Return the [x, y] coordinate for the center point of the cell that contains the specified text.  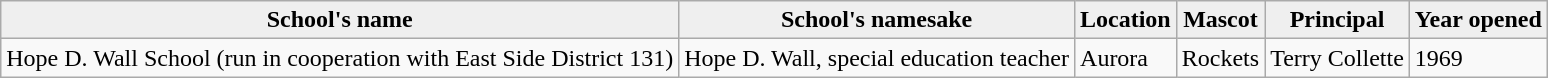
Hope D. Wall, special education teacher [877, 58]
1969 [1478, 58]
Mascot [1220, 20]
Hope D. Wall School (run in cooperation with East Side District 131) [340, 58]
School's namesake [877, 20]
Terry Collette [1338, 58]
Rockets [1220, 58]
Location [1126, 20]
Principal [1338, 20]
School's name [340, 20]
Aurora [1126, 58]
Year opened [1478, 20]
